Scan for the cell matching the given text and deliver its [x, y] coordinate at center. 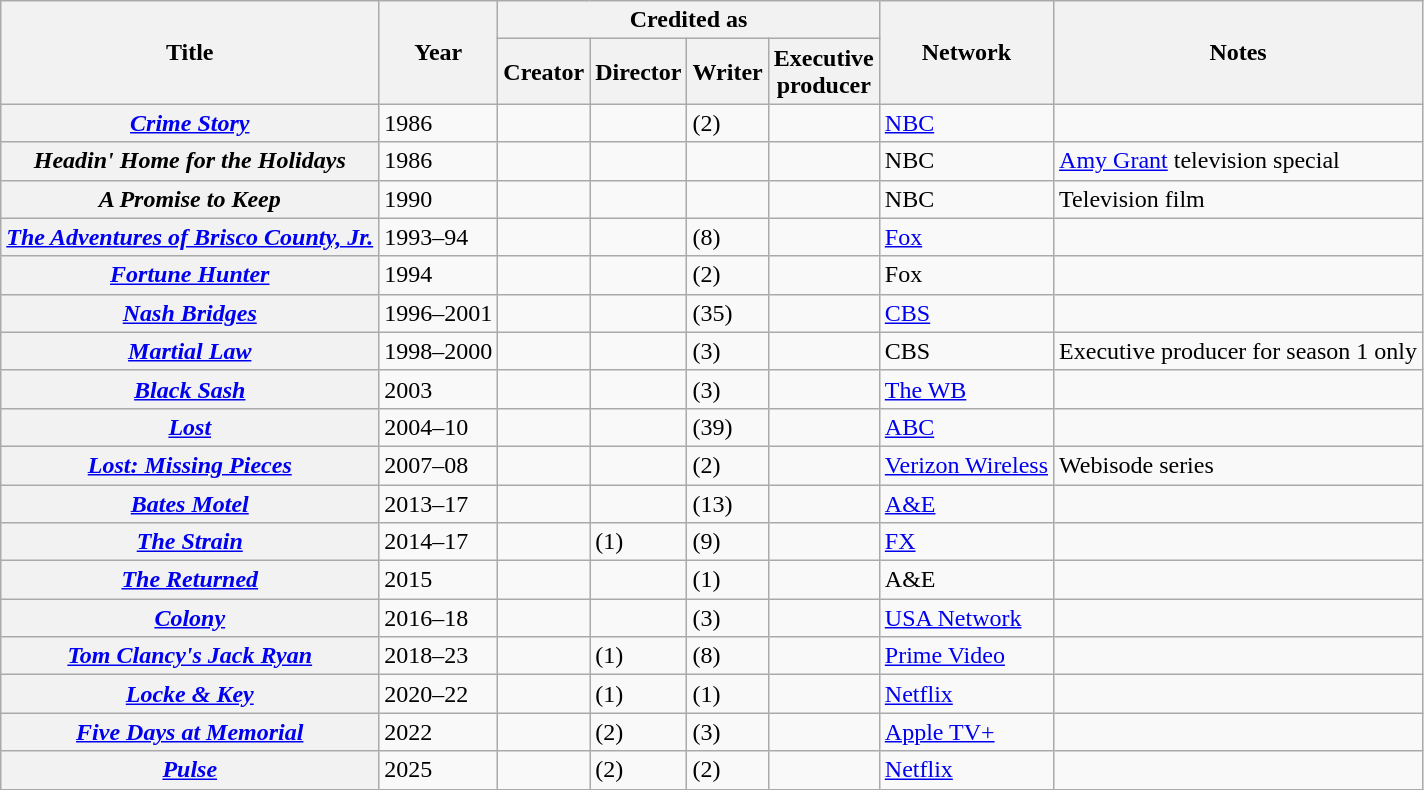
Television film [1238, 199]
Headin' Home for the Holidays [190, 161]
Lost [190, 427]
FX [966, 542]
(9) [728, 542]
Colony [190, 618]
2015 [438, 580]
Martial Law [190, 351]
Crime Story [190, 123]
Credited as [688, 20]
Executive producer for season 1 only [1238, 351]
(39) [728, 427]
The Strain [190, 542]
2018–23 [438, 656]
Amy Grant television special [1238, 161]
A Promise to Keep [190, 199]
2020–22 [438, 694]
Pulse [190, 770]
2007–08 [438, 465]
Title [190, 52]
1993–94 [438, 237]
The WB [966, 389]
1994 [438, 275]
2003 [438, 389]
Writer [728, 72]
Verizon Wireless [966, 465]
The Returned [190, 580]
(35) [728, 313]
2004–10 [438, 427]
Black Sash [190, 389]
Network [966, 52]
(13) [728, 503]
2013–17 [438, 503]
Creator [544, 72]
Nash Bridges [190, 313]
Locke & Key [190, 694]
2016–18 [438, 618]
Lost: Missing Pieces [190, 465]
Webisode series [1238, 465]
1990 [438, 199]
Notes [1238, 52]
Director [638, 72]
USA Network [966, 618]
Apple TV+ [966, 732]
2022 [438, 732]
Five Days at Memorial [190, 732]
The Adventures of Brisco County, Jr. [190, 237]
1998–2000 [438, 351]
Prime Video [966, 656]
Bates Motel [190, 503]
2025 [438, 770]
1996–2001 [438, 313]
ABC [966, 427]
Executiveproducer [824, 72]
Tom Clancy's Jack Ryan [190, 656]
2014–17 [438, 542]
Year [438, 52]
Fortune Hunter [190, 275]
